Search for the cell housing the specified text and yield its (X, Y) center coordinate. 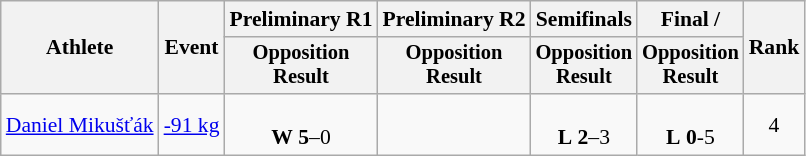
L 0-5 (690, 124)
4 (774, 124)
Athlete (80, 48)
Semifinals (584, 19)
Daniel Mikušťák (80, 124)
Final / (690, 19)
L 2–3 (584, 124)
-91 kg (192, 124)
Preliminary R1 (300, 19)
W 5–0 (300, 124)
Event (192, 48)
Preliminary R2 (454, 19)
Rank (774, 48)
